Find where the given text appears and provide that cell's center as (X, Y) coordinate. 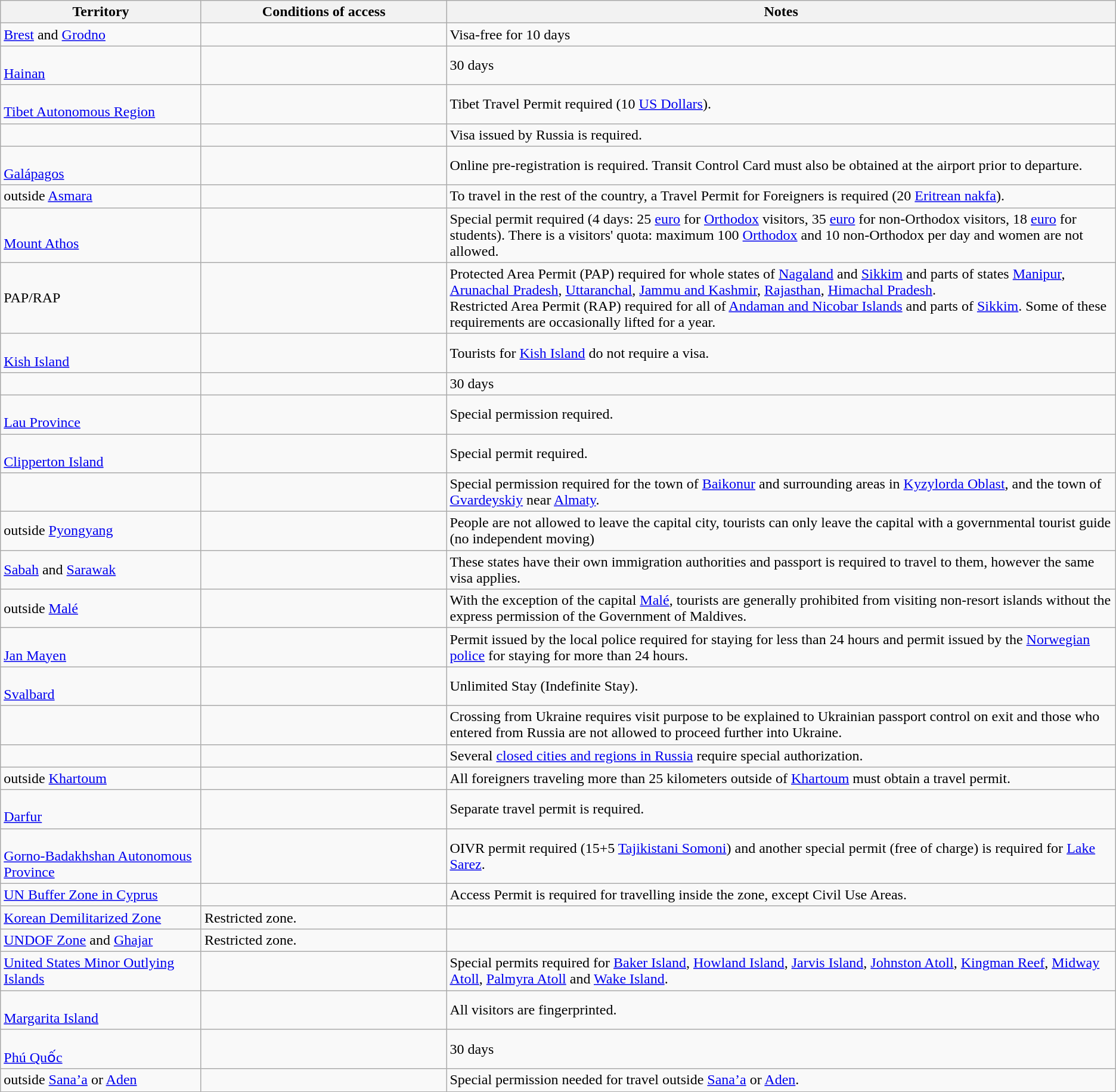
UN Buffer Zone in Cyprus (101, 895)
All foreigners traveling more than 25 kilometers outside of Khartoum must obtain a travel permit. (781, 778)
Online pre-registration is required. Transit Control Card must also be obtained at the airport prior to departure. (781, 166)
Special permit required. (781, 453)
Visa-free for 10 days (781, 35)
outside Khartoum (101, 778)
UNDOF Zone and Ghajar (101, 940)
Tourists for Kish Island do not require a visa. (781, 353)
Several closed cities and regions in Russia require special authorization. (781, 756)
Svalbard (101, 686)
outside Asmara (101, 196)
Tibet Autonomous Region (101, 104)
These states have their own immigration authorities and passport is required to travel to them, however the same visa applies. (781, 570)
Conditions of access (323, 12)
Special permits required for Baker Island, Howland Island, Jarvis Island, Johnston Atoll, Kingman Reef, Midway Atoll, Palmyra Atoll and Wake Island. (781, 971)
Darfur (101, 809)
outside Pyongyang (101, 531)
Brest and Grodno (101, 35)
To travel in the rest of the country, a Travel Permit for Foreigners is required (20 Eritrean nakfa). (781, 196)
Lau Province (101, 414)
Kish Island (101, 353)
Hainan (101, 66)
Visa issued by Russia is required. (781, 135)
Notes (781, 12)
Margarita Island (101, 1009)
Territory (101, 12)
Korean Demilitarized Zone (101, 917)
Special permission needed for travel outside Sana’a or Aden. (781, 1080)
Access Permit is required for travelling inside the zone, except Civil Use Areas. (781, 895)
PAP/RAP (101, 298)
Tibet Travel Permit required (10 US Dollars). (781, 104)
Galápagos (101, 166)
Special permission required. (781, 414)
United States Minor Outlying Islands (101, 971)
Separate travel permit is required. (781, 809)
Special permission required for the town of Baikonur and surrounding areas in Kyzylorda Oblast, and the town of Gvardeyskiy near Almaty. (781, 493)
Gorno-Badakhshan Autonomous Province (101, 856)
Jan Mayen (101, 648)
All visitors are fingerprinted. (781, 1009)
Unlimited Stay (Indefinite Stay). (781, 686)
People are not allowed to leave the capital city, tourists can only leave the capital with a governmental tourist guide (no independent moving) (781, 531)
Clipperton Island (101, 453)
outside Malé (101, 608)
Phú Quốc (101, 1050)
outside Sana’a or Aden (101, 1080)
Mount Athos (101, 235)
Sabah and Sarawak (101, 570)
OIVR permit required (15+5 Tajikistani Somoni) and another special permit (free of charge) is required for Lake Sarez. (781, 856)
